Detect which cell encompasses the target text, then output its (X, Y) center coordinate. 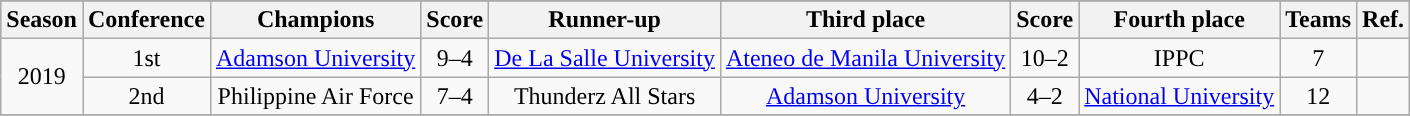
Runner-up (605, 20)
Season (42, 20)
12 (1318, 96)
9–4 (455, 58)
IPPC (1180, 58)
Ref. (1384, 20)
7–4 (455, 96)
2nd (146, 96)
Philippine Air Force (315, 96)
2019 (42, 77)
National University (1180, 96)
1st (146, 58)
Conference (146, 20)
Ateneo de Manila University (865, 58)
7 (1318, 58)
10–2 (1045, 58)
De La Salle University (605, 58)
Champions (315, 20)
Thunderz All Stars (605, 96)
Fourth place (1180, 20)
4–2 (1045, 96)
Teams (1318, 20)
Third place (865, 20)
